For the text-containing cell, return its midpoint in [x, y] coordinate format. 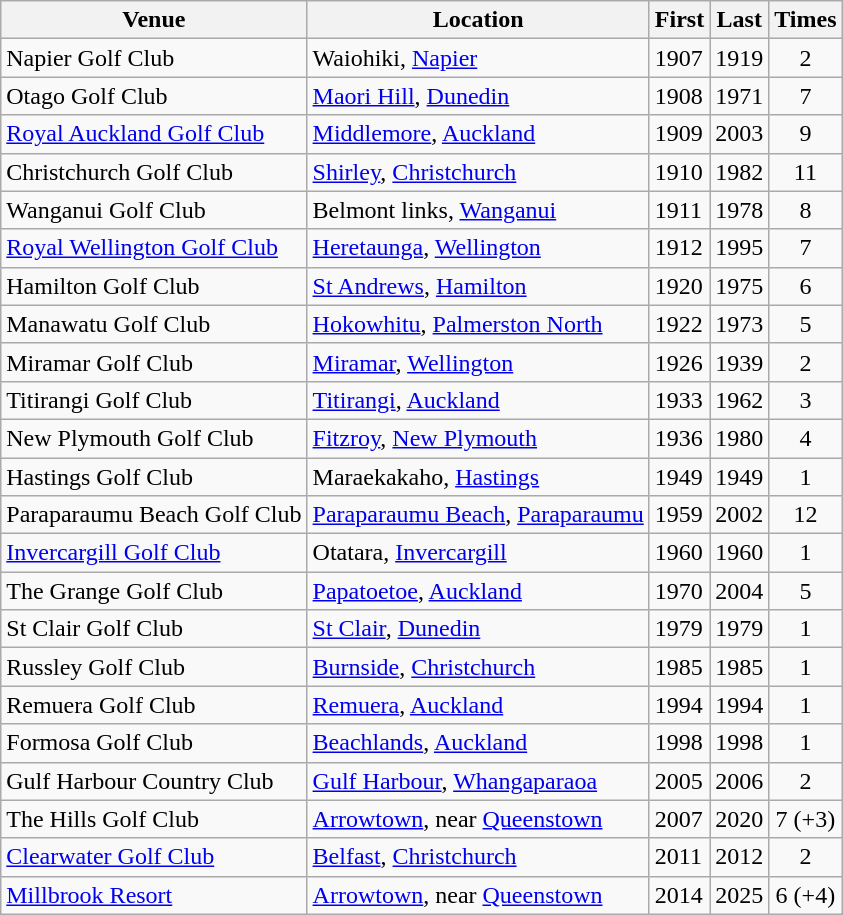
2007 [679, 819]
1995 [740, 248]
1909 [679, 134]
New Plymouth Golf Club [154, 438]
Otatara, Invercargill [478, 553]
Remuera, Auckland [478, 705]
Remuera Golf Club [154, 705]
4 [806, 438]
Maraekakaho, Hastings [478, 477]
12 [806, 515]
6 [806, 286]
Belfast, Christchurch [478, 857]
The Hills Golf Club [154, 819]
Waiohiki, Napier [478, 58]
Gulf Harbour Country Club [154, 781]
Napier Golf Club [154, 58]
7 (+3) [806, 819]
Fitzroy, New Plymouth [478, 438]
Titirangi Golf Club [154, 400]
2012 [740, 857]
6 (+4) [806, 895]
Last [740, 20]
1980 [740, 438]
Paraparaumu Beach, Paraparaumu [478, 515]
Christchurch Golf Club [154, 172]
1933 [679, 400]
1982 [740, 172]
2003 [740, 134]
Hamilton Golf Club [154, 286]
Hokowhitu, Palmerston North [478, 324]
9 [806, 134]
1910 [679, 172]
2020 [740, 819]
Millbrook Resort [154, 895]
Beachlands, Auckland [478, 743]
1908 [679, 96]
St Clair, Dunedin [478, 629]
Royal Auckland Golf Club [154, 134]
Heretaunga, Wellington [478, 248]
2005 [679, 781]
Miramar Golf Club [154, 362]
1922 [679, 324]
St Clair Golf Club [154, 629]
1936 [679, 438]
3 [806, 400]
First [679, 20]
1911 [679, 210]
1907 [679, 58]
Wanganui Golf Club [154, 210]
1971 [740, 96]
Times [806, 20]
1939 [740, 362]
1975 [740, 286]
The Grange Golf Club [154, 591]
Royal Wellington Golf Club [154, 248]
Otago Golf Club [154, 96]
Formosa Golf Club [154, 743]
2011 [679, 857]
1962 [740, 400]
1926 [679, 362]
Russley Golf Club [154, 667]
Miramar, Wellington [478, 362]
Manawatu Golf Club [154, 324]
2004 [740, 591]
2025 [740, 895]
Paraparaumu Beach Golf Club [154, 515]
1973 [740, 324]
11 [806, 172]
1959 [679, 515]
2002 [740, 515]
Papatoetoe, Auckland [478, 591]
Middlemore, Auckland [478, 134]
2006 [740, 781]
Hastings Golf Club [154, 477]
1920 [679, 286]
St Andrews, Hamilton [478, 286]
1912 [679, 248]
Belmont links, Wanganui [478, 210]
1919 [740, 58]
2014 [679, 895]
Shirley, Christchurch [478, 172]
Burnside, Christchurch [478, 667]
Invercargill Golf Club [154, 553]
Clearwater Golf Club [154, 857]
Titirangi, Auckland [478, 400]
1970 [679, 591]
Gulf Harbour, Whangaparaoa [478, 781]
8 [806, 210]
Maori Hill, Dunedin [478, 96]
Venue [154, 20]
1978 [740, 210]
Location [478, 20]
